Output the (x, y) coordinate of the center of the cell containing the given text.  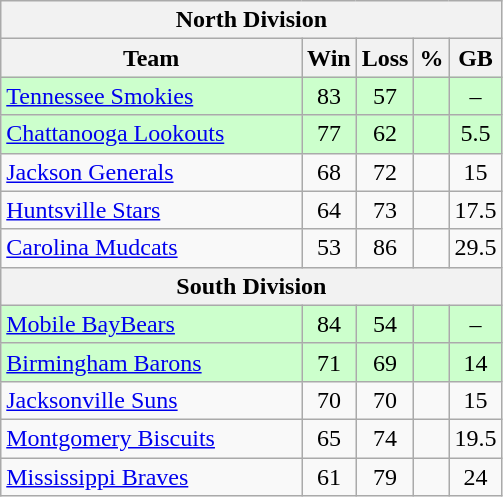
79 (385, 477)
Team (152, 58)
83 (330, 96)
South Division (252, 286)
19.5 (476, 438)
24 (476, 477)
68 (330, 172)
Carolina Mudcats (152, 248)
62 (385, 134)
74 (385, 438)
72 (385, 172)
Chattanooga Lookouts (152, 134)
65 (330, 438)
17.5 (476, 210)
69 (385, 362)
Jacksonville Suns (152, 400)
53 (330, 248)
Mississippi Braves (152, 477)
71 (330, 362)
Montgomery Biscuits (152, 438)
54 (385, 324)
Birmingham Barons (152, 362)
64 (330, 210)
Win (330, 58)
Huntsville Stars (152, 210)
77 (330, 134)
84 (330, 324)
57 (385, 96)
14 (476, 362)
Loss (385, 58)
Mobile BayBears (152, 324)
GB (476, 58)
% (432, 58)
29.5 (476, 248)
Jackson Generals (152, 172)
North Division (252, 20)
61 (330, 477)
Tennessee Smokies (152, 96)
5.5 (476, 134)
73 (385, 210)
86 (385, 248)
